Find where the given text appears and provide that cell's center as [x, y] coordinate. 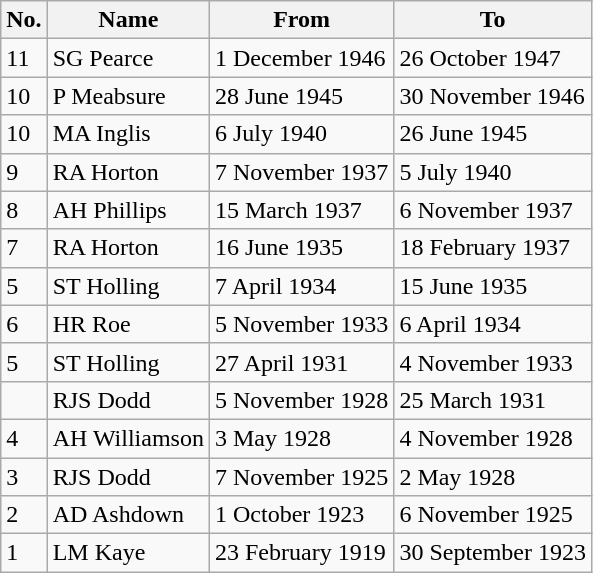
28 June 1945 [301, 96]
6 [24, 324]
7 [24, 248]
6 November 1937 [493, 210]
26 June 1945 [493, 134]
5 November 1933 [301, 324]
23 February 1919 [301, 553]
7 November 1925 [301, 477]
15 June 1935 [493, 286]
To [493, 20]
8 [24, 210]
2 [24, 515]
7 November 1937 [301, 172]
11 [24, 58]
AD Ashdown [128, 515]
3 [24, 477]
30 September 1923 [493, 553]
30 November 1946 [493, 96]
No. [24, 20]
5 July 1940 [493, 172]
15 March 1937 [301, 210]
5 November 1928 [301, 400]
SG Pearce [128, 58]
16 June 1935 [301, 248]
4 November 1928 [493, 438]
Name [128, 20]
7 April 1934 [301, 286]
6 November 1925 [493, 515]
26 October 1947 [493, 58]
6 July 1940 [301, 134]
18 February 1937 [493, 248]
P Meabsure [128, 96]
4 [24, 438]
6 April 1934 [493, 324]
1 [24, 553]
MA Inglis [128, 134]
1 October 1923 [301, 515]
9 [24, 172]
2 May 1928 [493, 477]
AH Phillips [128, 210]
From [301, 20]
27 April 1931 [301, 362]
AH Williamson [128, 438]
4 November 1933 [493, 362]
HR Roe [128, 324]
LM Kaye [128, 553]
1 December 1946 [301, 58]
3 May 1928 [301, 438]
25 March 1931 [493, 400]
